Identify which cell holds the provided text, then report its [X, Y] central coordinate. 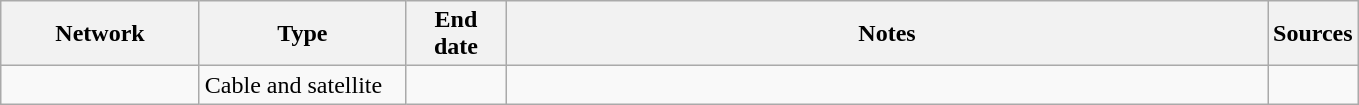
Notes [886, 34]
Type [302, 34]
Cable and satellite [302, 85]
End date [456, 34]
Sources [1314, 34]
Network [100, 34]
